Pinpoint the cell where the given text exists, returning its [x, y] midpoint coordinate. 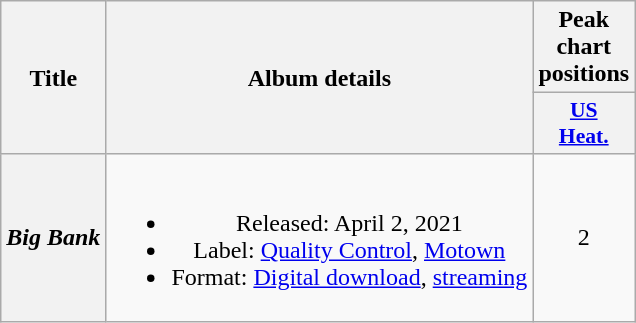
Album details [320, 78]
Released: April 2, 2021Label: Quality Control, MotownFormat: Digital download, streaming [320, 238]
2 [584, 238]
USHeat. [584, 124]
Big Bank [54, 238]
Peak chart positions [584, 47]
Title [54, 78]
